For the text-containing cell, return its midpoint in [X, Y] coordinate format. 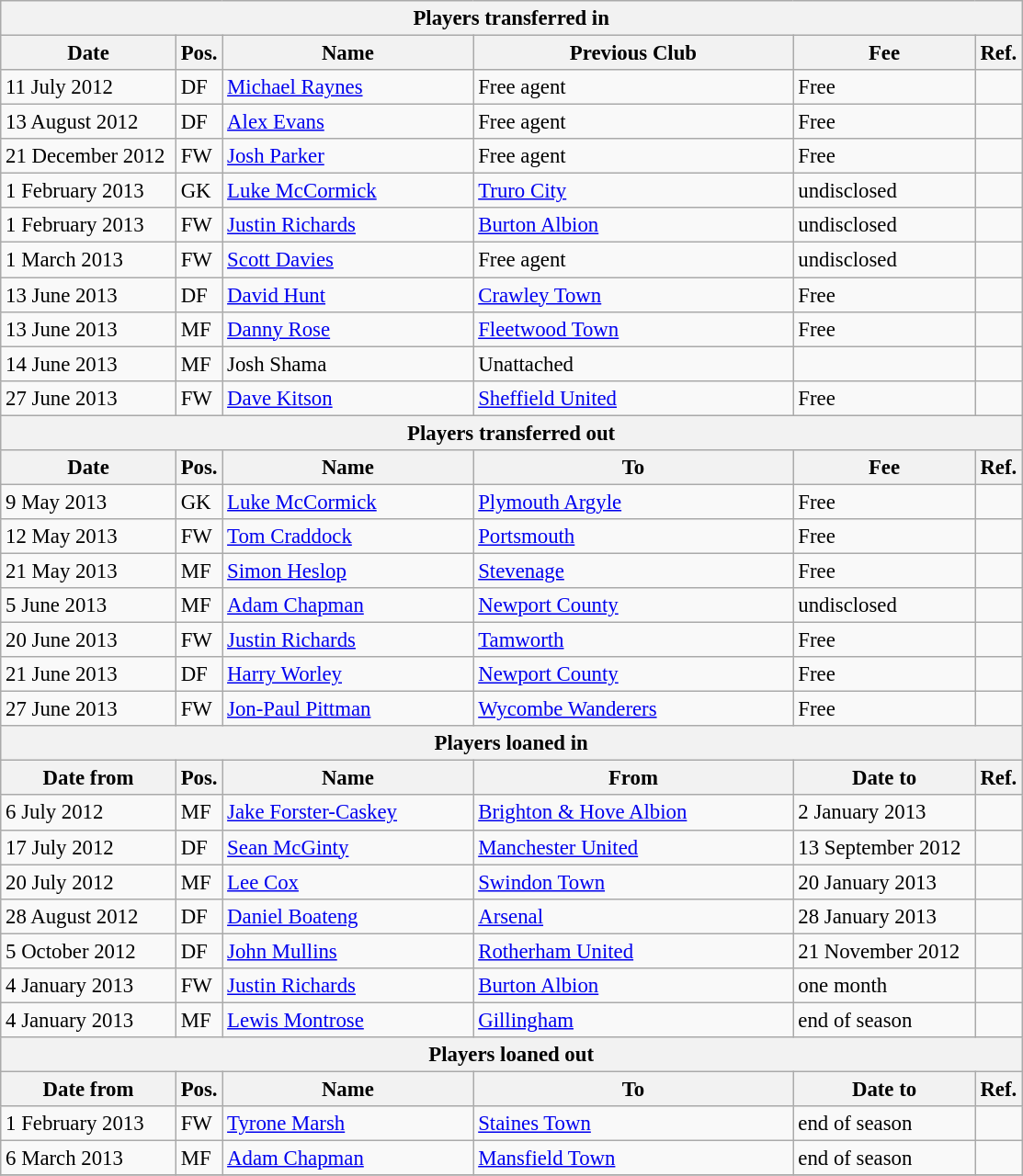
Previous Club [633, 53]
20 June 2013 [88, 640]
Scott Davies [347, 260]
Players loaned in [511, 743]
Josh Shama [347, 364]
Lee Cox [347, 882]
Rotherham United [633, 951]
21 December 2012 [88, 156]
Jon-Paul Pittman [347, 709]
Sean McGinty [347, 847]
From [633, 778]
28 August 2012 [88, 916]
Harry Worley [347, 674]
Dave Kitson [347, 398]
Unattached [633, 364]
Gillingham [633, 1020]
Crawley Town [633, 295]
David Hunt [347, 295]
12 May 2013 [88, 537]
Mansfield Town [633, 1159]
Danny Rose [347, 329]
21 May 2013 [88, 571]
Fleetwood Town [633, 329]
John Mullins [347, 951]
11 July 2012 [88, 87]
Sheffield United [633, 398]
Portsmouth [633, 537]
Arsenal [633, 916]
Wycombe Wanderers [633, 709]
21 November 2012 [884, 951]
one month [884, 986]
Stevenage [633, 571]
Tyrone Marsh [347, 1124]
5 June 2013 [88, 605]
9 May 2013 [88, 502]
Tom Craddock [347, 537]
Swindon Town [633, 882]
Josh Parker [347, 156]
20 July 2012 [88, 882]
28 January 2013 [884, 916]
21 June 2013 [88, 674]
6 July 2012 [88, 813]
20 January 2013 [884, 882]
Jake Forster-Caskey [347, 813]
1 March 2013 [88, 260]
Tamworth [633, 640]
Plymouth Argyle [633, 502]
Daniel Boateng [347, 916]
6 March 2013 [88, 1159]
13 August 2012 [88, 122]
Players loaned out [511, 1055]
13 September 2012 [884, 847]
17 July 2012 [88, 847]
14 June 2013 [88, 364]
5 October 2012 [88, 951]
Manchester United [633, 847]
Lewis Montrose [347, 1020]
Players transferred in [511, 18]
Staines Town [633, 1124]
Michael Raynes [347, 87]
Truro City [633, 191]
Players transferred out [511, 433]
Simon Heslop [347, 571]
Brighton & Hove Albion [633, 813]
Alex Evans [347, 122]
2 January 2013 [884, 813]
